Return the [x, y] coordinate for the center point of the cell that contains the specified text.  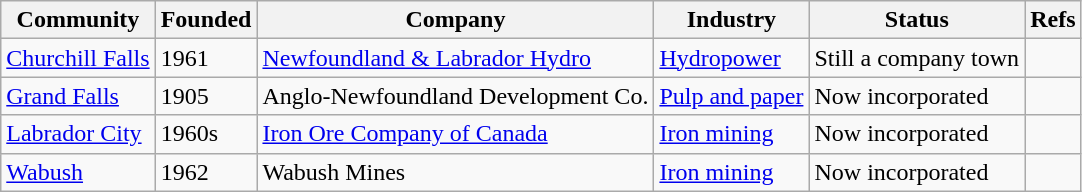
1905 [206, 96]
Founded [206, 20]
Status [917, 20]
Churchill Falls [78, 58]
Grand Falls [78, 96]
Community [78, 20]
Iron Ore Company of Canada [456, 134]
Newfoundland & Labrador Hydro [456, 58]
1962 [206, 172]
Company [456, 20]
Wabush [78, 172]
Industry [732, 20]
Anglo-Newfoundland Development Co. [456, 96]
Refs [1053, 20]
1960s [206, 134]
1961 [206, 58]
Still a company town [917, 58]
Labrador City [78, 134]
Hydropower [732, 58]
Wabush Mines [456, 172]
Pulp and paper [732, 96]
